Output the [x, y] coordinate of the center of the cell containing the given text.  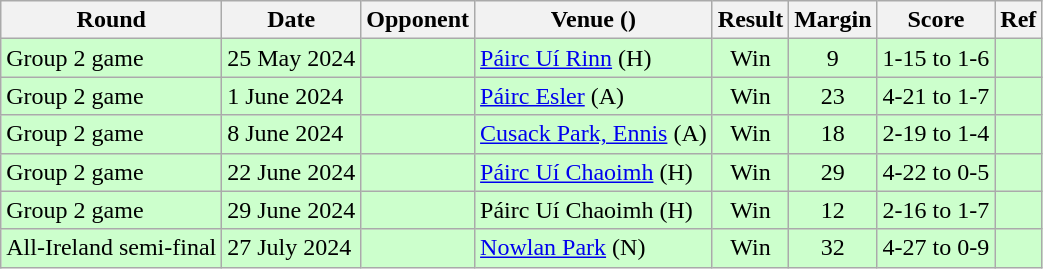
22 June 2024 [292, 172]
Ref [1018, 20]
8 June 2024 [292, 134]
27 July 2024 [292, 248]
Páirc Uí Rinn (H) [594, 58]
Nowlan Park (N) [594, 248]
9 [833, 58]
4-27 to 0-9 [936, 248]
Result [750, 20]
18 [833, 134]
All-Ireland semi-final [112, 248]
29 [833, 172]
23 [833, 96]
4-21 to 1-7 [936, 96]
1 June 2024 [292, 96]
Date [292, 20]
Round [112, 20]
Score [936, 20]
2-19 to 1-4 [936, 134]
2-16 to 1-7 [936, 210]
Venue () [594, 20]
32 [833, 248]
Páirc Esler (A) [594, 96]
25 May 2024 [292, 58]
Opponent [418, 20]
12 [833, 210]
Cusack Park, Ennis (A) [594, 134]
1-15 to 1-6 [936, 58]
4-22 to 0-5 [936, 172]
29 June 2024 [292, 210]
Margin [833, 20]
